Extract the [x, y] coordinate from the center of the cell holding the provided text.  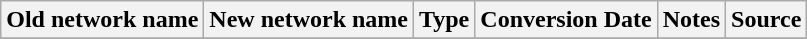
Notes [691, 20]
Type [444, 20]
New network name [309, 20]
Source [766, 20]
Conversion Date [566, 20]
Old network name [102, 20]
